Pinpoint the cell where the given text exists, returning its (x, y) midpoint coordinate. 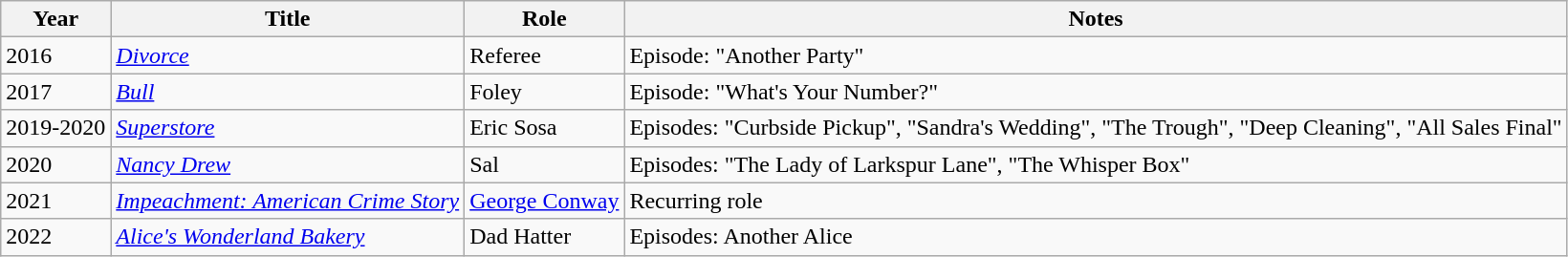
2017 (55, 92)
Foley (545, 92)
Impeachment: American Crime Story (288, 201)
2022 (55, 237)
Dad Hatter (545, 237)
Role (545, 19)
Divorce (288, 55)
Title (288, 19)
Recurring role (1096, 201)
George Conway (545, 201)
Year (55, 19)
Episodes: "The Lady of Larkspur Lane", "The Whisper Box" (1096, 164)
Superstore (288, 128)
Episodes: Another Alice (1096, 237)
2020 (55, 164)
Episode: "What's Your Number?" (1096, 92)
Nancy Drew (288, 164)
2021 (55, 201)
Alice's Wonderland Bakery (288, 237)
Referee (545, 55)
2016 (55, 55)
Sal (545, 164)
2019-2020 (55, 128)
Eric Sosa (545, 128)
Bull (288, 92)
Notes (1096, 19)
Episode: "Another Party" (1096, 55)
Episodes: "Curbside Pickup", "Sandra's Wedding", "The Trough", "Deep Cleaning", "All Sales Final" (1096, 128)
